Return the (x, y) coordinate for the center point of the cell that contains the specified text.  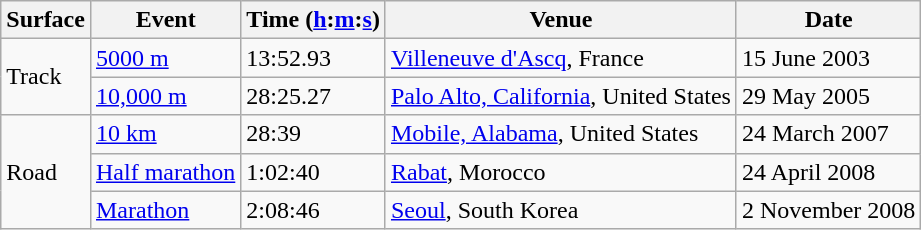
Seoul, South Korea (560, 210)
29 May 2005 (828, 96)
Villeneuve d'Ascq, France (560, 58)
10 km (165, 134)
24 April 2008 (828, 172)
5000 m (165, 58)
15 June 2003 (828, 58)
28:39 (314, 134)
28:25.27 (314, 96)
Surface (46, 20)
2:08:46 (314, 210)
1:02:40 (314, 172)
Palo Alto, California, United States (560, 96)
Half marathon (165, 172)
24 March 2007 (828, 134)
Venue (560, 20)
Time (h:m:s) (314, 20)
Road (46, 172)
Track (46, 77)
10,000 m (165, 96)
Mobile, Alabama, United States (560, 134)
Date (828, 20)
13:52.93 (314, 58)
2 November 2008 (828, 210)
Marathon (165, 210)
Event (165, 20)
Rabat, Morocco (560, 172)
